Scan for the cell matching the given text and deliver its [X, Y] coordinate at center. 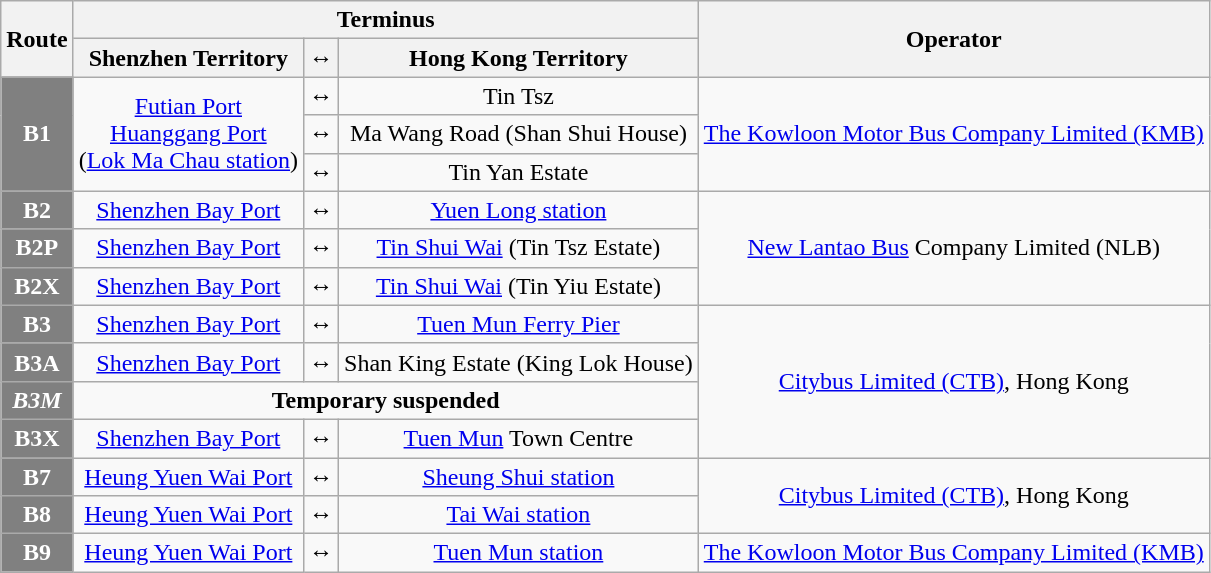
B8 [37, 515]
B2P [37, 248]
Ma Wang Road (Shan Shui House) [519, 134]
B9 [37, 553]
Tai Wai station [519, 515]
Terminus [386, 20]
B3X [37, 438]
B3M [37, 400]
B7 [37, 477]
Tuen Mun Ferry Pier [519, 324]
Tin Yan Estate [519, 172]
Tin Shui Wai (Tin Yiu Estate) [519, 286]
New Lantao Bus Company Limited (NLB) [954, 248]
B3A [37, 362]
Tuen Mun station [519, 553]
Futian PortHuanggang Port(Lok Ma Chau station) [188, 134]
Operator [954, 39]
Shenzhen Territory [188, 58]
Hong Kong Territory [519, 58]
Tin Tsz [519, 96]
B2X [37, 286]
Temporary suspended [386, 400]
B2 [37, 210]
Sheung Shui station [519, 477]
Route [37, 39]
Shan King Estate (King Lok House) [519, 362]
Tin Shui Wai (Tin Tsz Estate) [519, 248]
Tuen Mun Town Centre [519, 438]
B3 [37, 324]
B1 [37, 134]
Yuen Long station [519, 210]
